Output the [X, Y] coordinate of the center of the cell containing the given text.  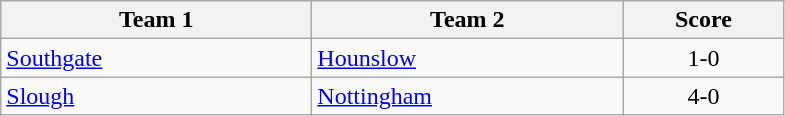
Team 2 [468, 20]
Team 1 [156, 20]
Nottingham [468, 96]
Southgate [156, 58]
Score [704, 20]
4-0 [704, 96]
Slough [156, 96]
1-0 [704, 58]
Hounslow [468, 58]
